For the text-containing cell, return its midpoint in [x, y] coordinate format. 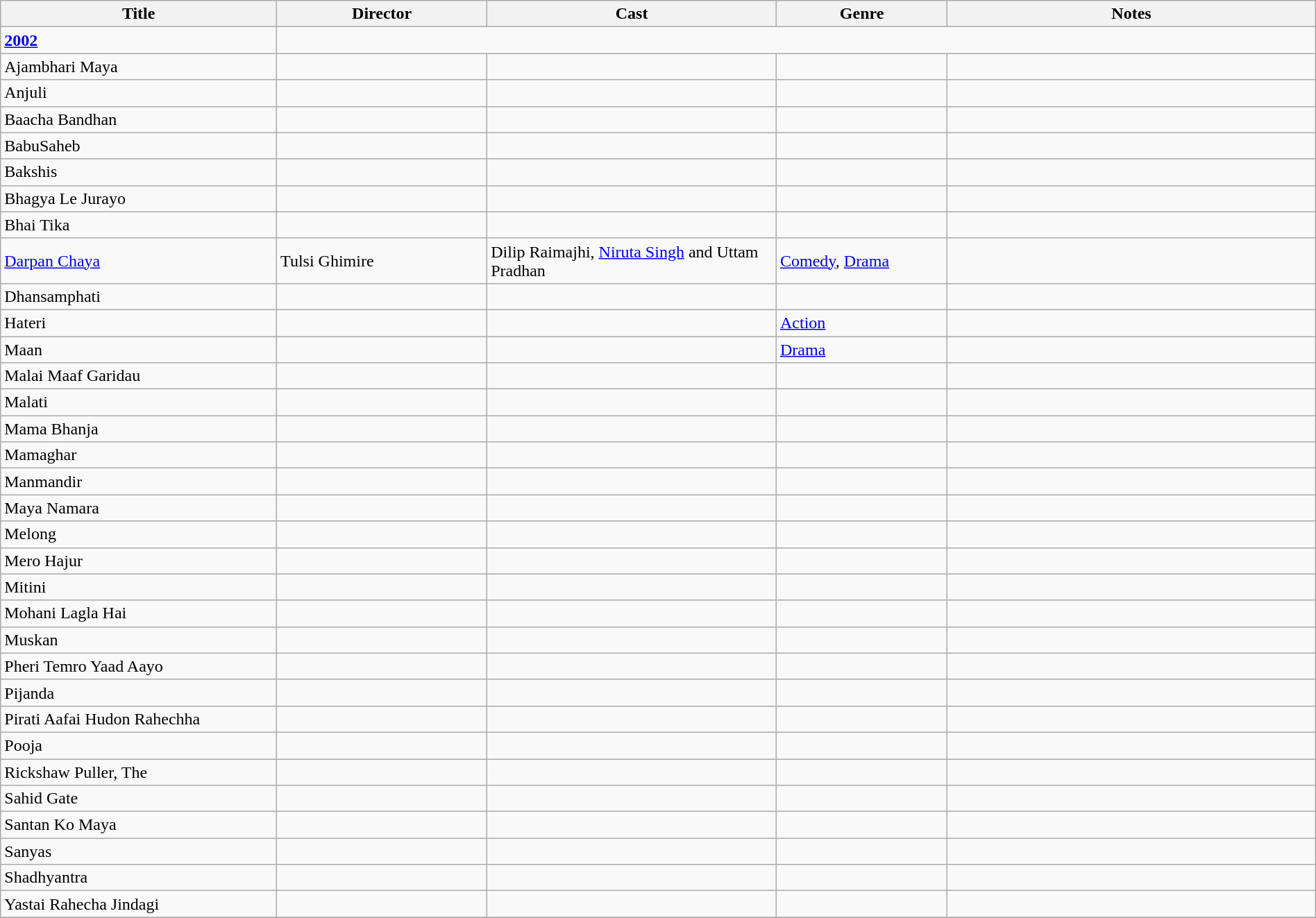
Dilip Raimajhi, Niruta Singh and Uttam Pradhan [632, 261]
Baacha Bandhan [139, 119]
Darpan Chaya [139, 261]
Mitini [139, 587]
Pheri Temro Yaad Aayo [139, 666]
Mero Hajur [139, 561]
Comedy, Drama [861, 261]
Maya Namara [139, 508]
Manmandir [139, 482]
Action [861, 323]
Shadhyantra [139, 878]
Yastai Rahecha Jindagi [139, 904]
Mohani Lagla Hai [139, 613]
Hateri [139, 323]
Anjuli [139, 93]
Rickshaw Puller, The [139, 772]
Melong [139, 534]
Sahid Gate [139, 799]
Dhansamphati [139, 296]
Santan Ko Maya [139, 825]
2002 [139, 40]
Malati [139, 402]
Director [382, 14]
Malai Maaf Garidau [139, 376]
Notes [1131, 14]
Cast [632, 14]
Title [139, 14]
Muskan [139, 640]
Bhagya Le Jurayo [139, 198]
Mama Bhanja [139, 429]
Maan [139, 349]
BabuSaheb [139, 146]
Genre [861, 14]
Mamaghar [139, 455]
Drama [861, 349]
Pooja [139, 745]
Pirati Aafai Hudon Rahechha [139, 719]
Ajambhari Maya [139, 67]
Pijanda [139, 692]
Sanyas [139, 851]
Bhai Tika [139, 225]
Bakshis [139, 172]
Tulsi Ghimire [382, 261]
